Scan for the cell matching the given text and deliver its [X, Y] coordinate at center. 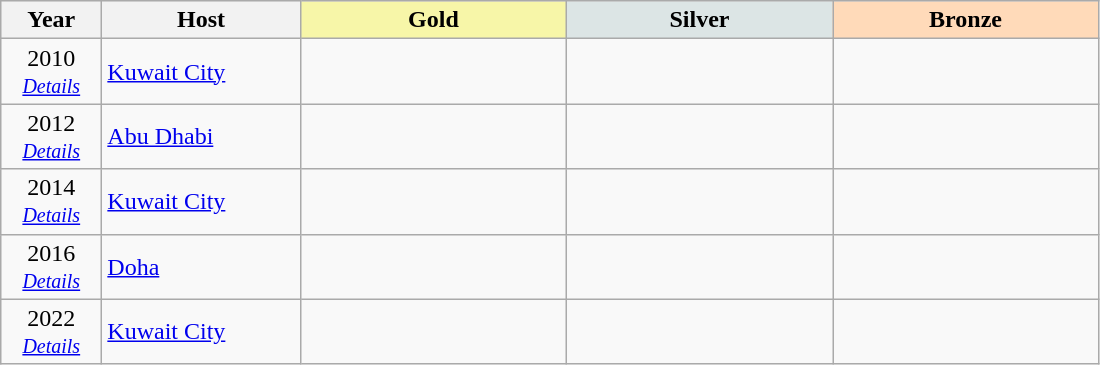
2010Details [52, 72]
2022Details [52, 332]
Bronze [965, 20]
Year [52, 20]
2012Details [52, 136]
Doha [202, 266]
Host [202, 20]
Abu Dhabi [202, 136]
Gold [433, 20]
Silver [699, 20]
2014Details [52, 202]
2016Details [52, 266]
